Find where the given text appears and provide that cell's center as [x, y] coordinate. 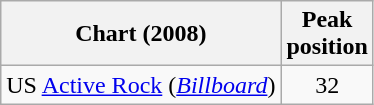
Chart (2008) [141, 34]
Peakposition [327, 34]
US Active Rock (Billboard) [141, 85]
32 [327, 85]
